Search for the cell housing the specified text and yield its (X, Y) center coordinate. 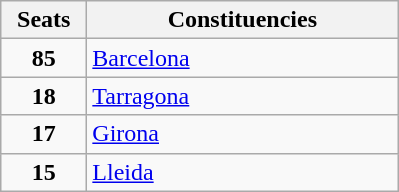
Constituencies (242, 20)
Lleida (242, 172)
18 (44, 96)
17 (44, 134)
85 (44, 58)
15 (44, 172)
Tarragona (242, 96)
Girona (242, 134)
Seats (44, 20)
Barcelona (242, 58)
